Search for the cell housing the specified text and yield its [x, y] center coordinate. 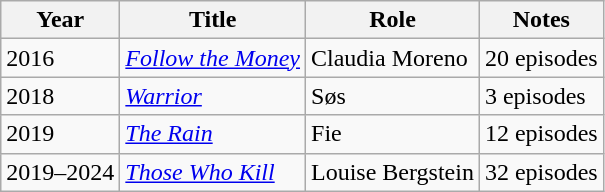
Fie [393, 134]
Søs [393, 96]
3 episodes [541, 96]
Notes [541, 20]
2016 [60, 58]
Role [393, 20]
Year [60, 20]
12 episodes [541, 134]
2019 [60, 134]
Louise Bergstein [393, 172]
32 episodes [541, 172]
The Rain [213, 134]
Claudia Moreno [393, 58]
Title [213, 20]
20 episodes [541, 58]
Warrior [213, 96]
Follow the Money [213, 58]
Those Who Kill [213, 172]
2018 [60, 96]
2019–2024 [60, 172]
